Return the (x, y) coordinate for the center point of the cell that contains the specified text.  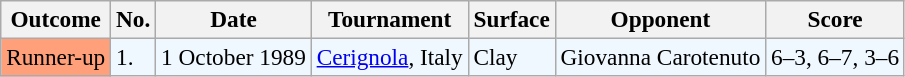
1 October 1989 (234, 57)
Outcome (56, 19)
Runner-up (56, 57)
Giovanna Carotenuto (660, 57)
No. (134, 19)
6–3, 6–7, 3–6 (836, 57)
1. (134, 57)
Opponent (660, 19)
Cerignola, Italy (390, 57)
Score (836, 19)
Date (234, 19)
Surface (512, 19)
Tournament (390, 19)
Clay (512, 57)
